Extract the (x, y) coordinate from the center of the cell holding the provided text.  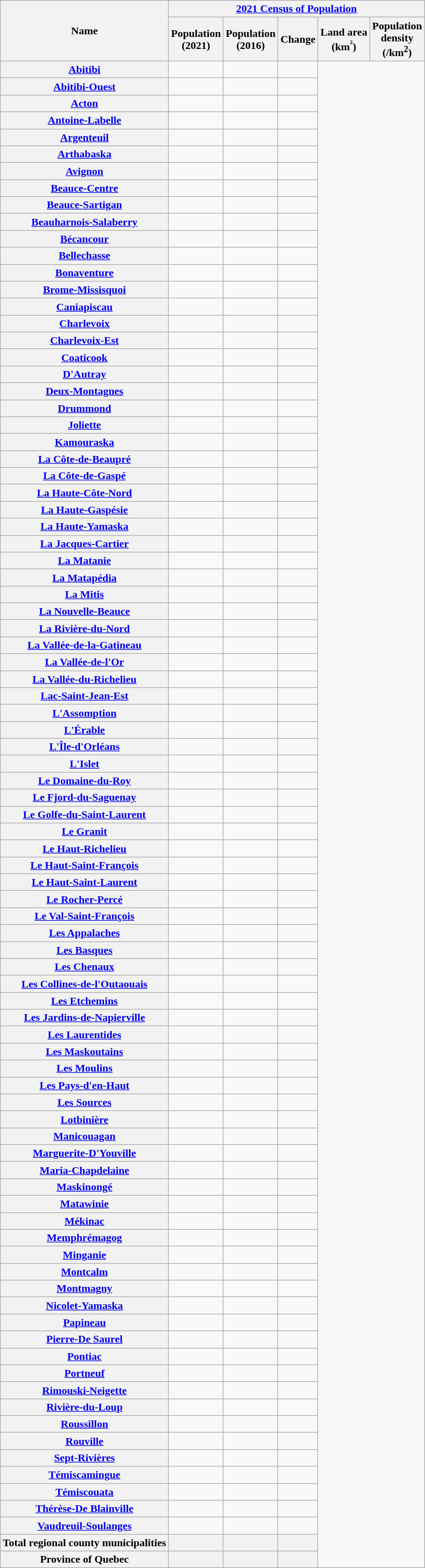
Le Golfe-du-Saint-Laurent (84, 814)
La Mitis (84, 594)
Rouville (84, 1441)
Matawinie (84, 1204)
Manicouagan (84, 1136)
Beauce-Centre (84, 188)
Avignon (84, 171)
Total regional county municipalities (84, 1543)
Bécancour (84, 239)
Portneuf (84, 1373)
L'Islet (84, 764)
2021 Census of Population (297, 9)
Les Basques (84, 950)
La Haute-Yamaska (84, 527)
Le Haut-Richelieu (84, 848)
La Vallée-du-Richelieu (84, 679)
Montcalm (84, 1272)
Marguerite-D'Youville (84, 1153)
Abitibi-Ouest (84, 86)
Lotbinière (84, 1119)
Lac-Saint-Jean-Est (84, 696)
Population(2016) (251, 39)
Maria-Chapdelaine (84, 1170)
La Matapédia (84, 577)
La Haute-Côte-Nord (84, 493)
Roussillon (84, 1424)
Le Val-Saint-François (84, 916)
La Vallée-de-la-Gatineau (84, 645)
Sept-Rivières (84, 1458)
Le Haut-Saint-Laurent (84, 882)
Montmagny (84, 1289)
Deux-Montagnes (84, 391)
D'Autray (84, 374)
Joliette (84, 425)
L'Île-d'Orléans (84, 747)
Les Appalaches (84, 933)
Vaudreuil-Soulanges (84, 1526)
La Côte-de-Beaupré (84, 459)
Name (84, 31)
Drummond (84, 408)
Charlevoix-Est (84, 340)
Minganie (84, 1255)
Témiscamingue (84, 1475)
Les Collines-de-l'Outaouais (84, 984)
Les Moulins (84, 1068)
Maskinongé (84, 1187)
La Matanie (84, 560)
Le Granit (84, 831)
Memphrémagog (84, 1238)
L'Érable (84, 730)
Population(2021) (196, 39)
Le Rocher-Percé (84, 899)
Les Etchemins (84, 1001)
La Nouvelle-Beauce (84, 611)
Caniapiscau (84, 306)
Bonaventure (84, 273)
Pontiac (84, 1356)
Rivière-du-Loup (84, 1407)
Les Maskoutains (84, 1052)
La Jacques-Cartier (84, 544)
Arthabaska (84, 154)
Témiscouata (84, 1492)
Kamouraska (84, 442)
Les Laurentides (84, 1035)
Le Domaine-du-Roy (84, 781)
Nicolet-Yamaska (84, 1306)
Le Haut-Saint-François (84, 865)
Acton (84, 103)
Abitibi (84, 69)
Argenteuil (84, 137)
La Haute-Gaspésie (84, 510)
Les Chenaux (84, 967)
Les Pays-d'en-Haut (84, 1085)
Antoine-Labelle (84, 121)
Bellechasse (84, 256)
Thérèse-De Blainville (84, 1509)
Province of Quebec (84, 1560)
Le Fjord-du-Saguenay (84, 798)
Beauce-Sartigan (84, 205)
Mékinac (84, 1221)
Beauharnois-Salaberry (84, 222)
Charlevoix (84, 323)
Land area(km²) (344, 39)
L'Assomption (84, 713)
Brome-Missisquoi (84, 290)
La Vallée-de-l'Or (84, 662)
Populationdensity(/km2) (397, 39)
Coaticook (84, 357)
Les Jardins-de-Napierville (84, 1018)
Change (298, 39)
La Rivière-du-Nord (84, 628)
Pierre-De Saurel (84, 1339)
Papineau (84, 1322)
La Côte-de-Gaspé (84, 476)
Les Sources (84, 1102)
Rimouski-Neigette (84, 1390)
